Return the (x, y) coordinate for the center point of the cell that contains the specified text.  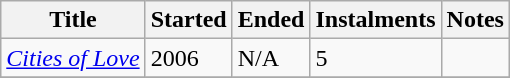
Ended (271, 20)
Started (188, 20)
Title (73, 20)
Cities of Love (73, 58)
5 (376, 58)
Instalments (376, 20)
N/A (271, 58)
Notes (475, 20)
2006 (188, 58)
